Scan for the cell matching the given text and deliver its (X, Y) coordinate at center. 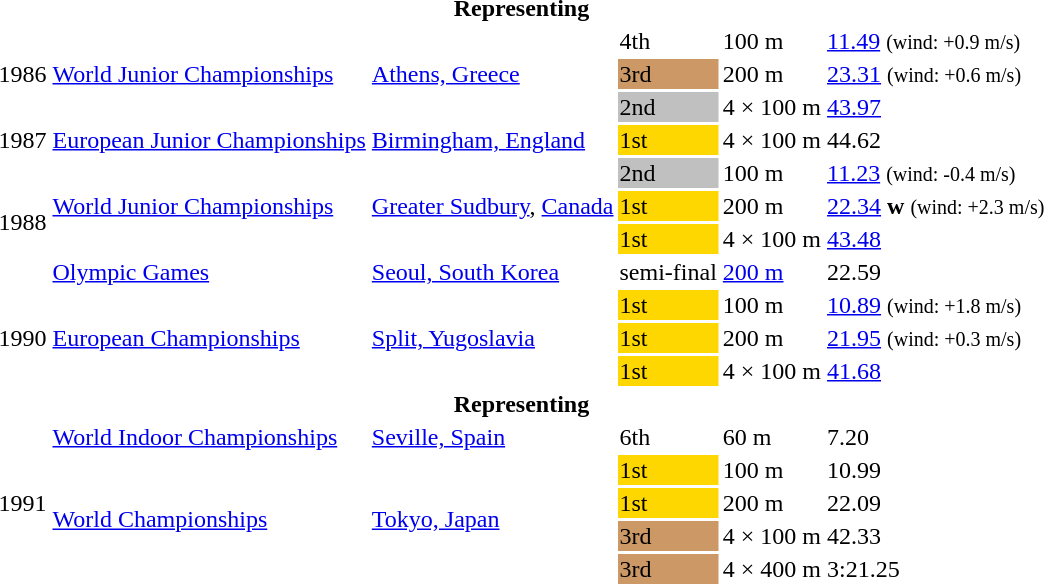
Birmingham, England (492, 140)
Split, Yugoslavia (492, 338)
Athens, Greece (492, 74)
World Championships (209, 520)
Seoul, South Korea (492, 272)
4 × 400 m (772, 569)
6th (668, 437)
Olympic Games (209, 272)
Seville, Spain (492, 437)
World Indoor Championships (209, 437)
European Junior Championships (209, 140)
Greater Sudbury, Canada (492, 206)
4th (668, 41)
Tokyo, Japan (492, 520)
60 m (772, 437)
semi-final (668, 272)
European Championships (209, 338)
